Search for the cell housing the specified text and yield its [X, Y] center coordinate. 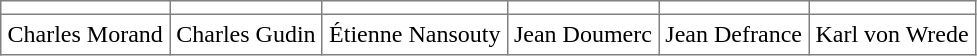
Karl von Wrede [892, 34]
Jean Doumerc [582, 34]
Jean Defrance [734, 34]
Charles Morand [86, 34]
Étienne Nansouty [414, 34]
Charles Gudin [246, 34]
